Return the [X, Y] coordinate for the center point of the cell that contains the specified text.  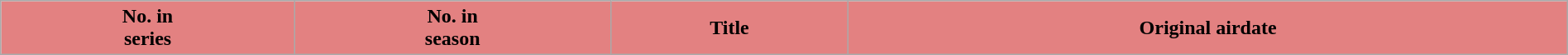
Original airdate [1207, 28]
No. inseason [452, 28]
No. inseries [148, 28]
Title [729, 28]
